Detect which cell encompasses the target text, then output its (X, Y) center coordinate. 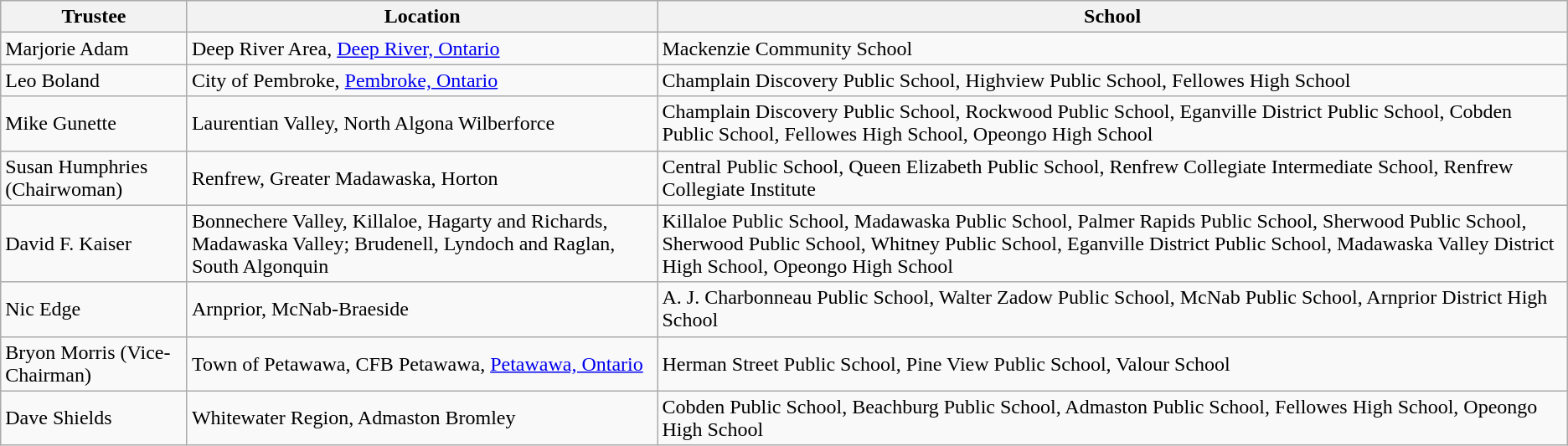
Champlain Discovery Public School, Highview Public School, Fellowes High School (1112, 80)
Deep River Area, Deep River, Ontario (422, 49)
City of Pembroke, Pembroke, Ontario (422, 80)
Herman Street Public School, Pine View Public School, Valour School (1112, 363)
Dave Shields (94, 418)
David F. Kaiser (94, 244)
Bryon Morris (Vice-Chairman) (94, 363)
Town of Petawawa, CFB Petawawa, Petawawa, Ontario (422, 363)
School (1112, 17)
Renfrew, Greater Madawaska, Horton (422, 177)
Cobden Public School, Beachburg Public School, Admaston Public School, Fellowes High School, Opeongo High School (1112, 418)
Central Public School, Queen Elizabeth Public School, Renfrew Collegiate Intermediate School, Renfrew Collegiate Institute (1112, 177)
Mike Gunette (94, 124)
Susan Humphries (Chairwoman) (94, 177)
Marjorie Adam (94, 49)
A. J. Charbonneau Public School, Walter Zadow Public School, McNab Public School, Arnprior District High School (1112, 310)
Mackenzie Community School (1112, 49)
Location (422, 17)
Nic Edge (94, 310)
Laurentian Valley, North Algona Wilberforce (422, 124)
Leo Boland (94, 80)
Whitewater Region, Admaston Bromley (422, 418)
Trustee (94, 17)
Arnprior, McNab-Braeside (422, 310)
Bonnechere Valley, Killaloe, Hagarty and Richards, Madawaska Valley; Brudenell, Lyndoch and Raglan, South Algonquin (422, 244)
